For the text-containing cell, return its midpoint in (x, y) coordinate format. 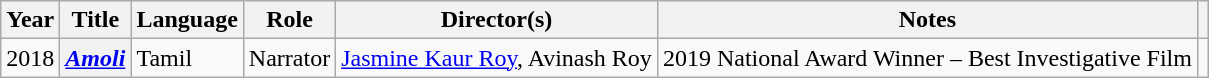
Director(s) (497, 20)
Year (30, 20)
Jasmine Kaur Roy, Avinash Roy (497, 58)
Title (96, 20)
Role (289, 20)
Notes (927, 20)
Amoli (96, 58)
2019 National Award Winner – Best Investigative Film (927, 58)
Tamil (187, 58)
Language (187, 20)
Narrator (289, 58)
2018 (30, 58)
